Identify which cell holds the provided text, then report its [x, y] central coordinate. 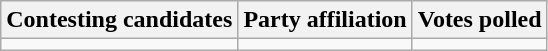
Contesting candidates [120, 20]
Votes polled [480, 20]
Party affiliation [325, 20]
